Provide the [x, y] coordinate of the cell's center where the given text is located.  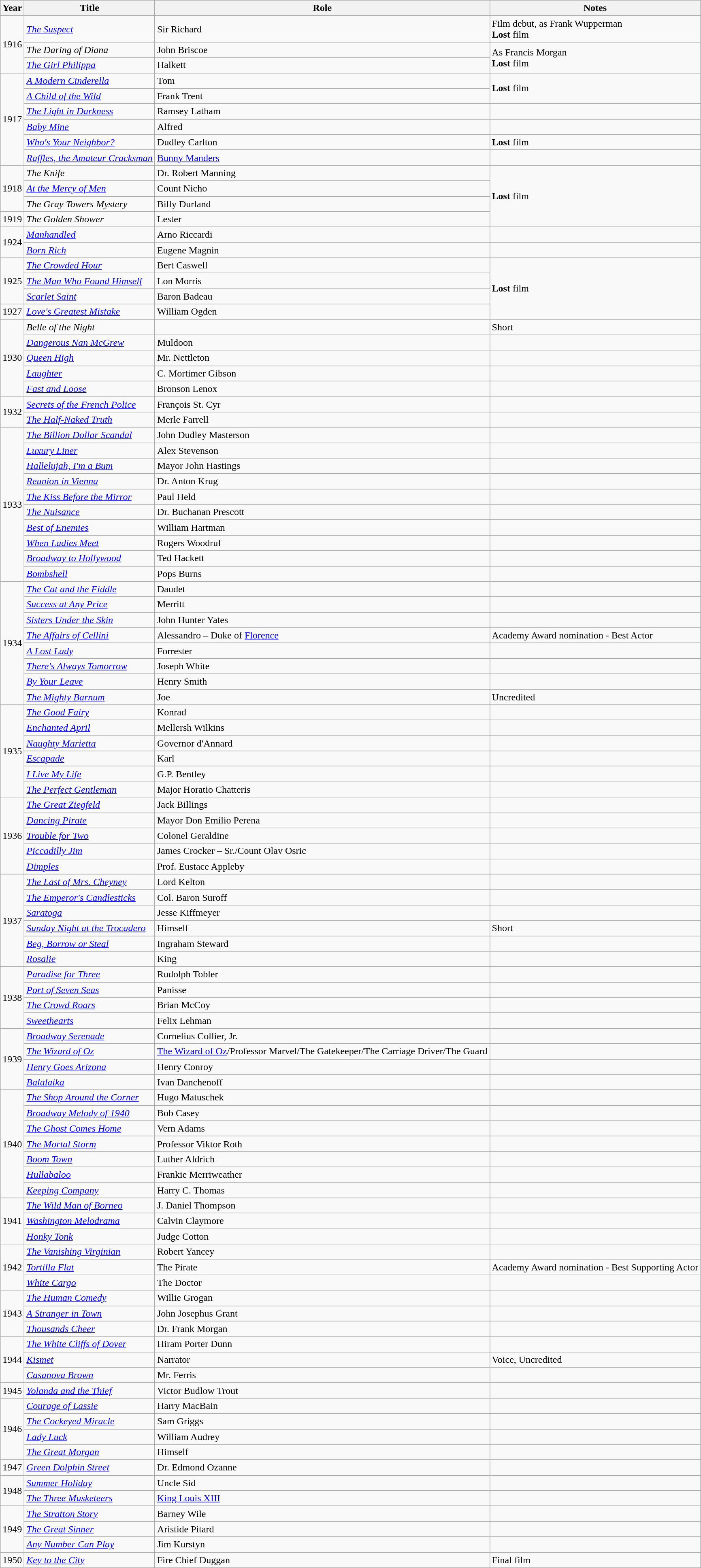
Lon Morris [322, 281]
Merle Farrell [322, 419]
Notes [595, 8]
Paradise for Three [90, 974]
Jim Kurstyn [322, 1545]
Queen High [90, 358]
King [322, 959]
Success at Any Price [90, 604]
Mr. Ferris [322, 1375]
1927 [12, 312]
A Modern Cinderella [90, 81]
The Pirate [322, 1267]
1940 [12, 1144]
The Man Who Found Himself [90, 281]
The Half-Naked Truth [90, 419]
Tortilla Flat [90, 1267]
Joe [322, 697]
Prof. Eustace Appleby [322, 866]
Major Horatio Chatteris [322, 789]
Manhandled [90, 235]
Secrets of the French Police [90, 404]
1916 [12, 45]
A Stranger in Town [90, 1313]
Sisters Under the Skin [90, 620]
Bombshell [90, 574]
J. Daniel Thompson [322, 1206]
Dimples [90, 866]
Daudet [322, 589]
Fast and Loose [90, 389]
The Suspect [90, 29]
The Good Fairy [90, 713]
Piccadilly Jim [90, 851]
Felix Lehman [322, 1021]
Uncle Sid [322, 1483]
When Ladies Meet [90, 543]
Uncredited [595, 697]
Dr. Anton Krug [322, 481]
The Ghost Comes Home [90, 1128]
Laughter [90, 373]
Tom [322, 81]
Billy Durland [322, 204]
Sam Griggs [322, 1421]
Enchanted April [90, 728]
Dancing Pirate [90, 820]
There's Always Tomorrow [90, 666]
Willie Grogan [322, 1298]
1917 [12, 119]
Harry C. Thomas [322, 1190]
A Child of the Wild [90, 96]
1945 [12, 1390]
The Doctor [322, 1283]
Washington Melodrama [90, 1221]
Mayor Don Emilio Perena [322, 820]
The Mortal Storm [90, 1144]
Lady Luck [90, 1437]
Belle of the Night [90, 327]
Bob Casey [322, 1113]
Rosalie [90, 959]
Luther Aldrich [322, 1159]
The Shop Around the Corner [90, 1098]
The Emperor's Candlesticks [90, 897]
Mr. Nettleton [322, 358]
John Briscoe [322, 50]
Role [322, 8]
Final film [595, 1560]
G.P. Bentley [322, 774]
A Lost Lady [90, 651]
Broadway Serenade [90, 1036]
Hallelujah, I'm a Bum [90, 466]
Film debut, as Frank Wupperman Lost film [595, 29]
Dudley Carlton [322, 142]
John Hunter Yates [322, 620]
Colonel Geraldine [322, 836]
1949 [12, 1529]
Trouble for Two [90, 836]
King Louis XIII [322, 1498]
Col. Baron Suroff [322, 897]
Hugo Matuschek [322, 1098]
Harry MacBain [322, 1406]
1938 [12, 998]
The White Cliffs of Dover [90, 1344]
Who's Your Neighbor? [90, 142]
Vern Adams [322, 1128]
Dangerous Nan McGrew [90, 343]
The Three Musketeers [90, 1498]
Port of Seven Seas [90, 990]
Year [12, 8]
Any Number Can Play [90, 1545]
Green Dolphin Street [90, 1468]
The Great Sinner [90, 1529]
Academy Award nomination - Best Supporting Actor [595, 1267]
The Daring of Diana [90, 50]
The Mighty Barnum [90, 697]
The Nuisance [90, 512]
1924 [12, 243]
Keeping Company [90, 1190]
Halkett [322, 65]
Alessandro – Duke of Florence [322, 635]
Alfred [322, 127]
Fire Chief Duggan [322, 1560]
The Crowded Hour [90, 266]
C. Mortimer Gibson [322, 373]
Count Nicho [322, 188]
Key to the City [90, 1560]
Boom Town [90, 1159]
Lord Kelton [322, 882]
Ivan Danchenoff [322, 1082]
Frank Trent [322, 96]
At the Mercy of Men [90, 188]
Title [90, 8]
By Your Leave [90, 681]
The Gray Towers Mystery [90, 204]
Kismet [90, 1360]
1934 [12, 643]
I Live My Life [90, 774]
Ingraham Steward [322, 944]
Narrator [322, 1360]
Paul Held [322, 497]
Rudolph Tobler [322, 974]
The Wizard of Oz [90, 1051]
The Vanishing Virginian [90, 1252]
Henry Goes Arizona [90, 1067]
Karl [322, 759]
Rogers Woodruf [322, 543]
Scarlet Saint [90, 296]
Mayor John Hastings [322, 466]
Henry Conroy [322, 1067]
Balalaika [90, 1082]
Forrester [322, 651]
William Ogden [322, 312]
The Golden Shower [90, 219]
Casanova Brown [90, 1375]
Calvin Claymore [322, 1221]
Alex Stevenson [322, 451]
Hiram Porter Dunn [322, 1344]
Baby Mine [90, 127]
Love's Greatest Mistake [90, 312]
Bunny Manders [322, 157]
François St. Cyr [322, 404]
The Perfect Gentleman [90, 789]
Panisse [322, 990]
Pops Burns [322, 574]
Honky Tonk [90, 1236]
Judge Cotton [322, 1236]
Henry Smith [322, 681]
Konrad [322, 713]
1937 [12, 920]
1947 [12, 1468]
As Francis Morgan Lost film [595, 57]
Broadway Melody of 1940 [90, 1113]
1941 [12, 1221]
1946 [12, 1429]
Eugene Magnin [322, 250]
1943 [12, 1313]
Bronson Lenox [322, 389]
Ted Hackett [322, 558]
1919 [12, 219]
The Wizard of Oz/Professor Marvel/The Gatekeeper/The Carriage Driver/The Guard [322, 1051]
Saratoga [90, 913]
Born Rich [90, 250]
Courage of Lassie [90, 1406]
Brian McCoy [322, 1005]
Sweethearts [90, 1021]
Professor Viktor Roth [322, 1144]
Thousands Cheer [90, 1329]
Escapade [90, 759]
The Affairs of Cellini [90, 635]
1950 [12, 1560]
Jack Billings [322, 805]
John Dudley Masterson [322, 435]
The Cockeyed Miracle [90, 1421]
John Josephus Grant [322, 1313]
1933 [12, 504]
Reunion in Vienna [90, 481]
Raffles, the Amateur Cracksman [90, 157]
1932 [12, 412]
Cornelius Collier, Jr. [322, 1036]
Barney Wile [322, 1514]
Summer Holiday [90, 1483]
Muldoon [322, 343]
James Crocker – Sr./Count Olav Osric [322, 851]
1925 [12, 281]
William Audrey [322, 1437]
The Girl Philippa [90, 65]
White Cargo [90, 1283]
Bert Caswell [322, 266]
The Last of Mrs. Cheyney [90, 882]
Dr. Edmond Ozanne [322, 1468]
1918 [12, 188]
William Hartman [322, 528]
Joseph White [322, 666]
The Billion Dollar Scandal [90, 435]
Naughty Marietta [90, 743]
Beg, Borrow or Steal [90, 944]
The Stratton Story [90, 1514]
The Human Comedy [90, 1298]
Arno Riccardi [322, 235]
1935 [12, 751]
The Cat and the Fiddle [90, 589]
Aristide Pitard [322, 1529]
1948 [12, 1491]
The Kiss Before the Mirror [90, 497]
Dr. Frank Morgan [322, 1329]
Ramsey Latham [322, 111]
The Wild Man of Borneo [90, 1206]
Best of Enemies [90, 528]
The Crowd Roars [90, 1005]
1942 [12, 1267]
Luxury Liner [90, 451]
Dr. Robert Manning [322, 173]
The Knife [90, 173]
Jesse Kiffmeyer [322, 913]
Dr. Buchanan Prescott [322, 512]
Voice, Uncredited [595, 1360]
Baron Badeau [322, 296]
Lester [322, 219]
The Great Ziegfeld [90, 805]
Frankie Merriweather [322, 1174]
Academy Award nomination - Best Actor [595, 635]
Broadway to Hollywood [90, 558]
Sir Richard [322, 29]
Merritt [322, 604]
Yolanda and the Thief [90, 1390]
Sunday Night at the Trocadero [90, 928]
Victor Budlow Trout [322, 1390]
Governor d'Annard [322, 743]
The Great Morgan [90, 1452]
1944 [12, 1360]
The Light in Darkness [90, 111]
Robert Yancey [322, 1252]
1939 [12, 1059]
1936 [12, 836]
1930 [12, 358]
Mellersh Wilkins [322, 728]
Hullabaloo [90, 1174]
